Pinpoint the cell where the given text exists, returning its (x, y) midpoint coordinate. 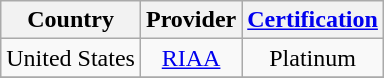
Platinum (313, 58)
United States (71, 58)
Certification (313, 20)
Provider (190, 20)
Country (71, 20)
RIAA (190, 58)
